Identify which cell holds the provided text, then report its (X, Y) central coordinate. 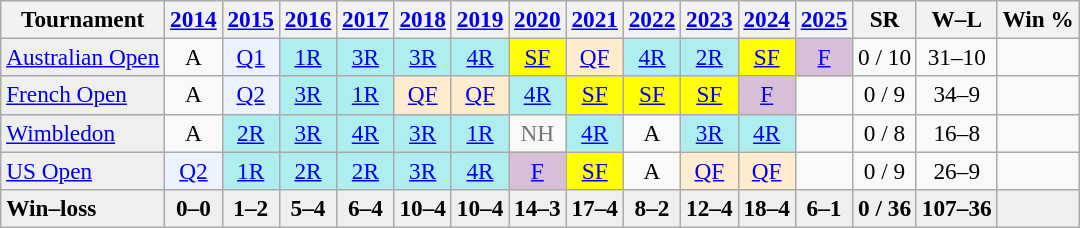
1–2 (250, 208)
12–4 (710, 208)
W–L (956, 19)
SR (885, 19)
NH (538, 133)
26–9 (956, 170)
2023 (710, 19)
2016 (308, 19)
Australian Open (83, 57)
2022 (652, 19)
0 / 36 (885, 208)
0 / 10 (885, 57)
Wimbledon (83, 133)
2019 (480, 19)
2017 (366, 19)
31–10 (956, 57)
0 / 8 (885, 133)
6–1 (824, 208)
Q1 (250, 57)
2025 (824, 19)
US Open (83, 170)
17–4 (594, 208)
6–4 (366, 208)
2024 (766, 19)
34–9 (956, 95)
14–3 (538, 208)
0–0 (194, 208)
2020 (538, 19)
107–36 (956, 208)
Win–loss (83, 208)
8–2 (652, 208)
2014 (194, 19)
Tournament (83, 19)
Win % (1038, 19)
2018 (422, 19)
18–4 (766, 208)
French Open (83, 95)
5–4 (308, 208)
2015 (250, 19)
16–8 (956, 133)
2021 (594, 19)
